Scan for the cell matching the given text and deliver its [x, y] coordinate at center. 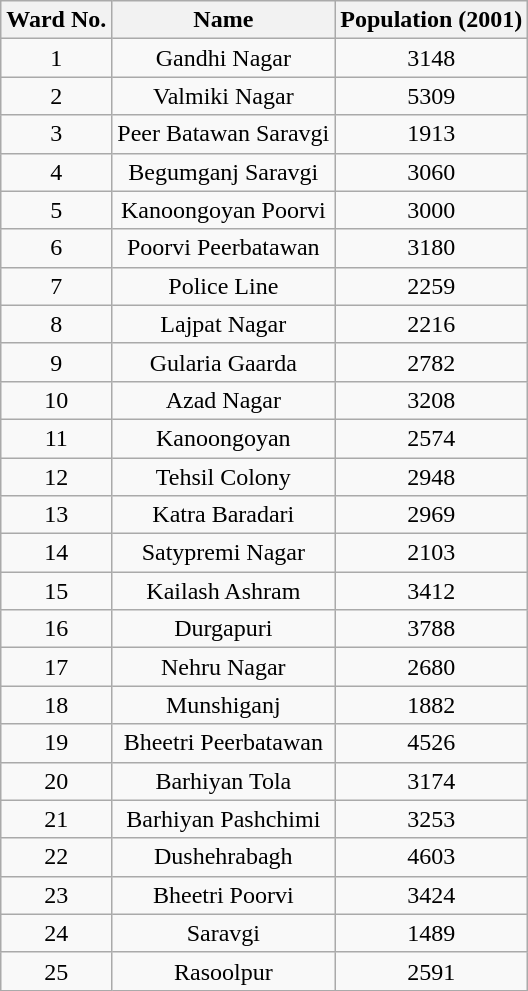
2216 [432, 324]
Nehru Nagar [224, 667]
Kailash Ashram [224, 591]
Bheetri Peerbatawan [224, 743]
Dushehrabagh [224, 857]
1489 [432, 933]
2574 [432, 438]
Ward No. [56, 20]
19 [56, 743]
2 [56, 96]
4526 [432, 743]
14 [56, 553]
8 [56, 324]
3148 [432, 58]
Barhiyan Pashchimi [224, 819]
Satypremi Nagar [224, 553]
12 [56, 477]
3412 [432, 591]
24 [56, 933]
2680 [432, 667]
2969 [432, 515]
20 [56, 781]
3174 [432, 781]
1882 [432, 705]
11 [56, 438]
16 [56, 629]
3180 [432, 248]
3788 [432, 629]
5 [56, 210]
6 [56, 248]
Gularia Gaarda [224, 362]
Katra Baradari [224, 515]
3060 [432, 172]
2259 [432, 286]
Lajpat Nagar [224, 324]
1 [56, 58]
Begumganj Saravgi [224, 172]
4 [56, 172]
3253 [432, 819]
2103 [432, 553]
2948 [432, 477]
22 [56, 857]
Poorvi Peerbatawan [224, 248]
3424 [432, 895]
2591 [432, 971]
Valmiki Nagar [224, 96]
9 [56, 362]
Azad Nagar [224, 400]
3000 [432, 210]
Barhiyan Tola [224, 781]
17 [56, 667]
Tehsil Colony [224, 477]
Durgapuri [224, 629]
Gandhi Nagar [224, 58]
18 [56, 705]
3208 [432, 400]
1913 [432, 134]
7 [56, 286]
2782 [432, 362]
15 [56, 591]
3 [56, 134]
Kanoongoyan Poorvi [224, 210]
Peer Batawan Saravgi [224, 134]
Bheetri Poorvi [224, 895]
23 [56, 895]
Rasoolpur [224, 971]
Police Line [224, 286]
Name [224, 20]
13 [56, 515]
21 [56, 819]
5309 [432, 96]
10 [56, 400]
Munshiganj [224, 705]
Population (2001) [432, 20]
Saravgi [224, 933]
Kanoongoyan [224, 438]
4603 [432, 857]
25 [56, 971]
